Find where the given text appears and provide that cell's center as [x, y] coordinate. 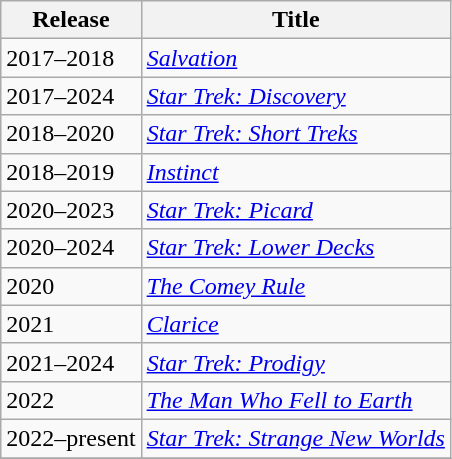
Salvation [296, 58]
Star Trek: Discovery [296, 96]
2018–2020 [71, 134]
Star Trek: Short Treks [296, 134]
Star Trek: Prodigy [296, 362]
Star Trek: Picard [296, 210]
2018–2019 [71, 172]
Release [71, 20]
2017–2024 [71, 96]
2022 [71, 400]
2020 [71, 286]
2020–2024 [71, 248]
Star Trek: Strange New Worlds [296, 438]
Star Trek: Lower Decks [296, 248]
2021 [71, 324]
The Comey Rule [296, 286]
2017–2018 [71, 58]
Instinct [296, 172]
2022–present [71, 438]
2020–2023 [71, 210]
Clarice [296, 324]
The Man Who Fell to Earth [296, 400]
2021–2024 [71, 362]
Title [296, 20]
